Extract the (x, y) coordinate from the center of the cell holding the provided text.  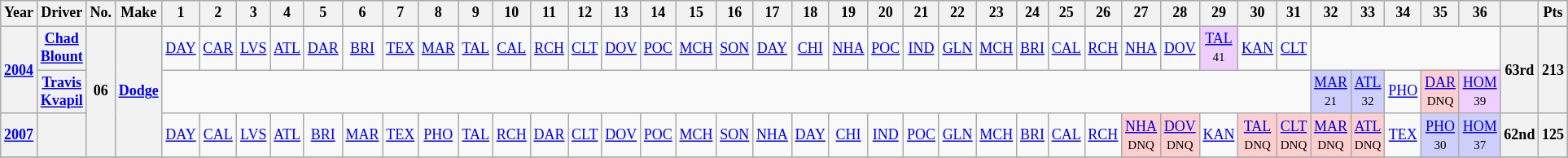
63rd (1519, 70)
13 (621, 13)
31 (1293, 13)
10 (511, 13)
Make (138, 13)
3 (254, 13)
CAR (218, 48)
32 (1331, 13)
34 (1404, 13)
06 (101, 91)
2004 (20, 70)
Driver (62, 13)
125 (1553, 135)
TALDNQ (1258, 135)
DOVDNQ (1180, 135)
Chad Blount (62, 48)
19 (848, 13)
35 (1441, 13)
4 (287, 13)
27 (1141, 13)
5 (322, 13)
CLTDNQ (1293, 135)
HOM39 (1480, 92)
213 (1553, 70)
21 (922, 13)
29 (1219, 13)
18 (810, 13)
NHADNQ (1141, 135)
2 (218, 13)
ATL32 (1368, 92)
HOM37 (1480, 135)
MAR21 (1331, 92)
7 (401, 13)
33 (1368, 13)
1 (181, 13)
62nd (1519, 135)
2007 (20, 135)
36 (1480, 13)
25 (1067, 13)
8 (438, 13)
PHO30 (1441, 135)
TAL41 (1219, 48)
24 (1032, 13)
30 (1258, 13)
Travis Kvapil (62, 92)
14 (658, 13)
15 (696, 13)
16 (734, 13)
6 (362, 13)
23 (996, 13)
MARDNQ (1331, 135)
28 (1180, 13)
No. (101, 13)
12 (585, 13)
ATLDNQ (1368, 135)
22 (957, 13)
Year (20, 13)
Dodge (138, 91)
20 (886, 13)
11 (549, 13)
26 (1103, 13)
9 (475, 13)
17 (773, 13)
Pts (1553, 13)
DARDNQ (1441, 92)
